Locate the cell with the specified text and output its [X, Y] center coordinate. 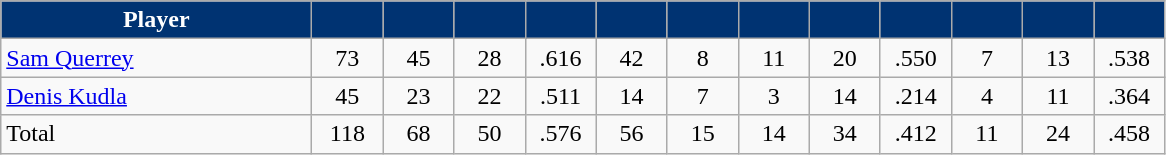
22 [490, 96]
3 [774, 96]
68 [418, 134]
118 [348, 134]
.458 [1130, 134]
56 [632, 134]
Player [156, 20]
13 [1058, 58]
24 [1058, 134]
Denis Kudla [156, 96]
.576 [560, 134]
Total [156, 134]
.616 [560, 58]
20 [844, 58]
23 [418, 96]
.550 [916, 58]
Sam Querrey [156, 58]
.214 [916, 96]
15 [702, 134]
.511 [560, 96]
28 [490, 58]
50 [490, 134]
8 [702, 58]
.538 [1130, 58]
4 [986, 96]
.412 [916, 134]
34 [844, 134]
73 [348, 58]
.364 [1130, 96]
42 [632, 58]
